Identify which cell holds the provided text, then report its [X, Y] central coordinate. 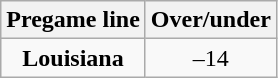
–14 [210, 58]
Over/under [210, 20]
Pregame line [74, 20]
Louisiana [74, 58]
